Return (X, Y) of the center of cell containing provided text 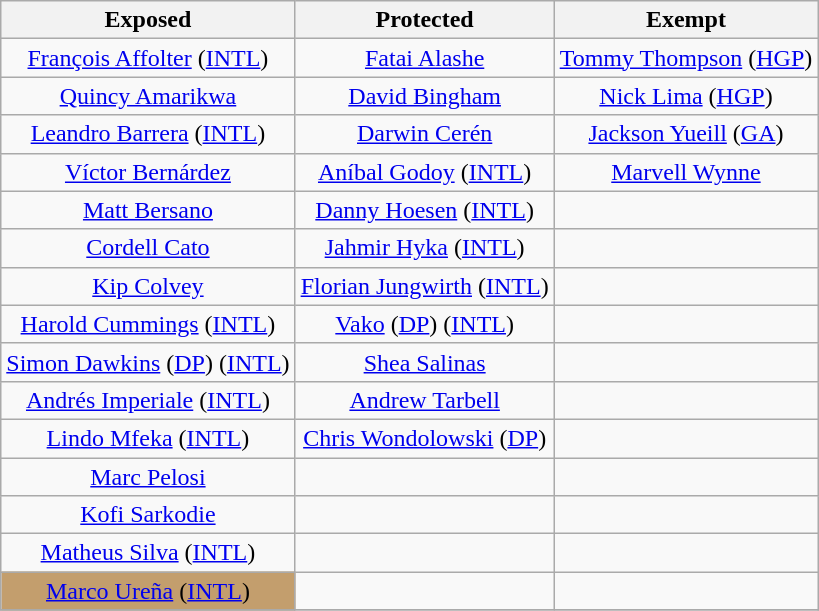
Andrew Tarbell (424, 400)
Quincy Amarikwa (148, 96)
Marvell Wynne (686, 172)
Kip Colvey (148, 286)
Tommy Thompson (HGP) (686, 58)
David Bingham (424, 96)
Jackson Yueill (GA) (686, 134)
Cordell Cato (148, 248)
Jahmir Hyka (INTL) (424, 248)
Fatai Alashe (424, 58)
Kofi Sarkodie (148, 515)
Harold Cummings (INTL) (148, 324)
Exempt (686, 20)
Exposed (148, 20)
Chris Wondolowski (DP) (424, 438)
Matheus Silva (INTL) (148, 553)
Marc Pelosi (148, 477)
Protected (424, 20)
Lindo Mfeka (INTL) (148, 438)
François Affolter (INTL) (148, 58)
Víctor Bernárdez (148, 172)
Andrés Imperiale (INTL) (148, 400)
Simon Dawkins (DP) (INTL) (148, 362)
Vako (DP) (INTL) (424, 324)
Matt Bersano (148, 210)
Marco Ureña (INTL) (148, 591)
Aníbal Godoy (INTL) (424, 172)
Florian Jungwirth (INTL) (424, 286)
Nick Lima (HGP) (686, 96)
Shea Salinas (424, 362)
Leandro Barrera (INTL) (148, 134)
Danny Hoesen (INTL) (424, 210)
Darwin Cerén (424, 134)
